For the text-containing cell, return its midpoint in [X, Y] coordinate format. 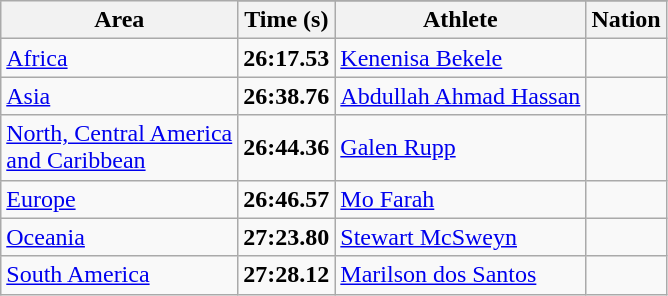
Athlete [460, 20]
Oceania [120, 237]
26:17.53 [286, 58]
North, Central America and Caribbean [120, 148]
27:23.80 [286, 237]
26:38.76 [286, 96]
Galen Rupp [460, 148]
South America [120, 275]
Nation [626, 20]
26:44.36 [286, 148]
Kenenisa Bekele [460, 58]
Abdullah Ahmad Hassan [460, 96]
Europe [120, 199]
Mo Farah [460, 199]
27:28.12 [286, 275]
Time (s) [286, 20]
Africa [120, 58]
Stewart McSweyn [460, 237]
Area [120, 20]
26:46.57 [286, 199]
Marilson dos Santos [460, 275]
Asia [120, 96]
